For the text-containing cell, return its midpoint in [X, Y] coordinate format. 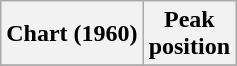
Chart (1960) [72, 34]
Peakposition [189, 34]
